Capture the cell that displays the provided text and extract its [X, Y] central coordinate. 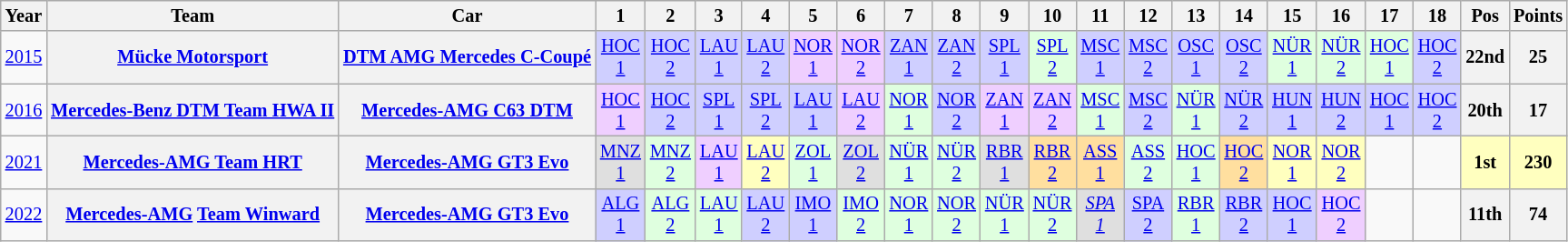
IMO1 [814, 215]
74 [1538, 215]
Mercedes-AMG C63 DTM [467, 110]
13 [1197, 15]
2015 [24, 57]
ZOL2 [861, 162]
7 [908, 15]
18 [1438, 15]
OSC2 [1244, 57]
12 [1148, 15]
20th [1485, 110]
2021 [24, 162]
11th [1485, 215]
22nd [1485, 57]
2016 [24, 110]
MNZ2 [670, 162]
SPA1 [1100, 215]
Points [1538, 15]
5 [814, 15]
230 [1538, 162]
14 [1244, 15]
DTM AMG Mercedes C-Coupé [467, 57]
HUN2 [1341, 110]
HUN1 [1292, 110]
16 [1341, 15]
2022 [24, 215]
1 [621, 15]
4 [765, 15]
ASS1 [1100, 162]
6 [861, 15]
Team [192, 15]
OSC1 [1197, 57]
25 [1538, 57]
Mücke Motorsport [192, 57]
8 [957, 15]
10 [1053, 15]
IMO2 [861, 215]
Car [467, 15]
Year [24, 15]
1st [1485, 162]
ZOL1 [814, 162]
9 [1004, 15]
ALG2 [670, 215]
MNZ1 [621, 162]
SPA2 [1148, 215]
2 [670, 15]
Pos [1485, 15]
3 [719, 15]
ALG1 [621, 215]
Mercedes-Benz DTM Team HWA II [192, 110]
Mercedes-AMG Team Winward [192, 215]
15 [1292, 15]
Mercedes-AMG Team HRT [192, 162]
11 [1100, 15]
ASS2 [1148, 162]
